Capture the cell that displays the provided text and extract its (X, Y) central coordinate. 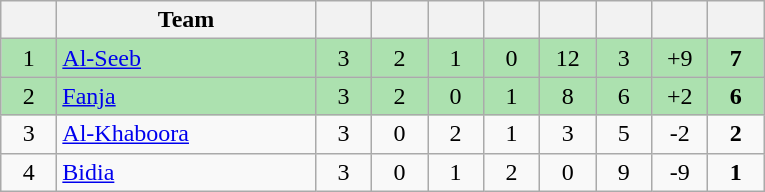
8 (568, 96)
Fanja (186, 96)
Al-Seeb (186, 58)
5 (624, 134)
Bidia (186, 172)
+9 (680, 58)
Team (186, 20)
+2 (680, 96)
-9 (680, 172)
9 (624, 172)
4 (29, 172)
Al-Khaboora (186, 134)
7 (736, 58)
-2 (680, 134)
12 (568, 58)
